Scan for the cell matching the given text and deliver its [X, Y] coordinate at center. 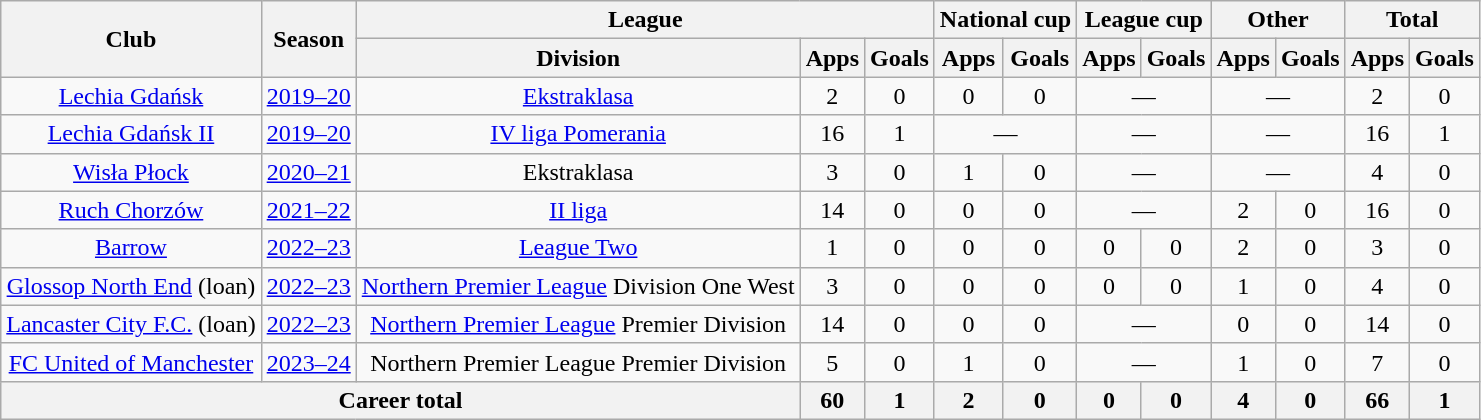
League cup [1144, 20]
National cup [1005, 20]
Division [578, 58]
66 [1377, 400]
Lechia Gdańsk II [131, 134]
Other [1278, 20]
Total [1412, 20]
60 [832, 400]
7 [1377, 362]
5 [832, 362]
Ruch Chorzów [131, 210]
IV liga Pomerania [578, 134]
Northern Premier League Division One West [578, 286]
Lancaster City F.C. (loan) [131, 324]
League [645, 20]
League Two [578, 248]
II liga [578, 210]
2021–22 [308, 210]
Glossop North End (loan) [131, 286]
2023–24 [308, 362]
2020–21 [308, 172]
Club [131, 39]
Career total [400, 400]
Lechia Gdańsk [131, 96]
Season [308, 39]
FC United of Manchester [131, 362]
Barrow [131, 248]
Wisła Płock [131, 172]
